Return [X, Y] of the center of cell containing provided text 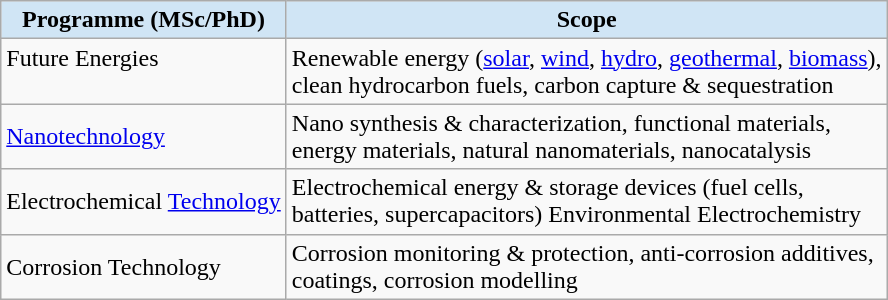
Renewable energy (solar, wind, hydro, geothermal, biomass), clean hydrocarbon fuels, carbon capture & sequestration [586, 72]
Corrosion monitoring & protection, anti-corrosion additives, coatings, corrosion modelling [586, 266]
Future Energies [144, 72]
Electrochemical Technology [144, 202]
Scope [586, 20]
Corrosion Technology [144, 266]
Nano synthesis & characterization, functional materials, energy materials, natural nanomaterials, nanocatalysis [586, 136]
Programme (MSc/PhD) [144, 20]
Electrochemical energy & storage devices (fuel cells, batteries, supercapacitors) Environmental Electrochemistry [586, 202]
Nanotechnology [144, 136]
